Capture the cell that displays the provided text and extract its (x, y) central coordinate. 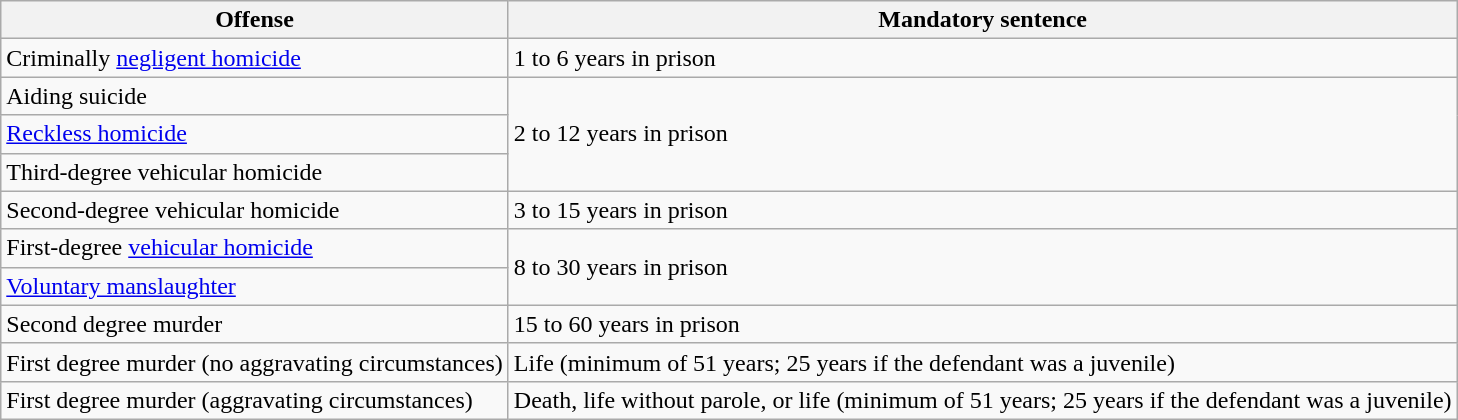
Second-degree vehicular homicide (255, 210)
Mandatory sentence (982, 20)
15 to 60 years in prison (982, 324)
Reckless homicide (255, 134)
8 to 30 years in prison (982, 267)
2 to 12 years in prison (982, 134)
First-degree vehicular homicide (255, 248)
Voluntary manslaughter (255, 286)
3 to 15 years in prison (982, 210)
Aiding suicide (255, 96)
Third-degree vehicular homicide (255, 172)
Death, life without parole, or life (minimum of 51 years; 25 years if the defendant was a juvenile) (982, 400)
Life (minimum of 51 years; 25 years if the defendant was a juvenile) (982, 362)
Second degree murder (255, 324)
Criminally negligent homicide (255, 58)
First degree murder (no aggravating circumstances) (255, 362)
1 to 6 years in prison (982, 58)
First degree murder (aggravating circumstances) (255, 400)
Offense (255, 20)
